Find where the given text appears and provide that cell's center as (x, y) coordinate. 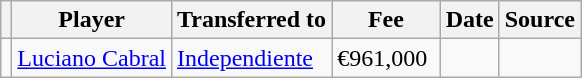
Player (92, 20)
€961,000 (386, 58)
Source (540, 20)
Fee (386, 20)
Transferred to (251, 20)
Independiente (251, 58)
Luciano Cabral (92, 58)
Date (470, 20)
